Detect which cell encompasses the target text, then output its [X, Y] center coordinate. 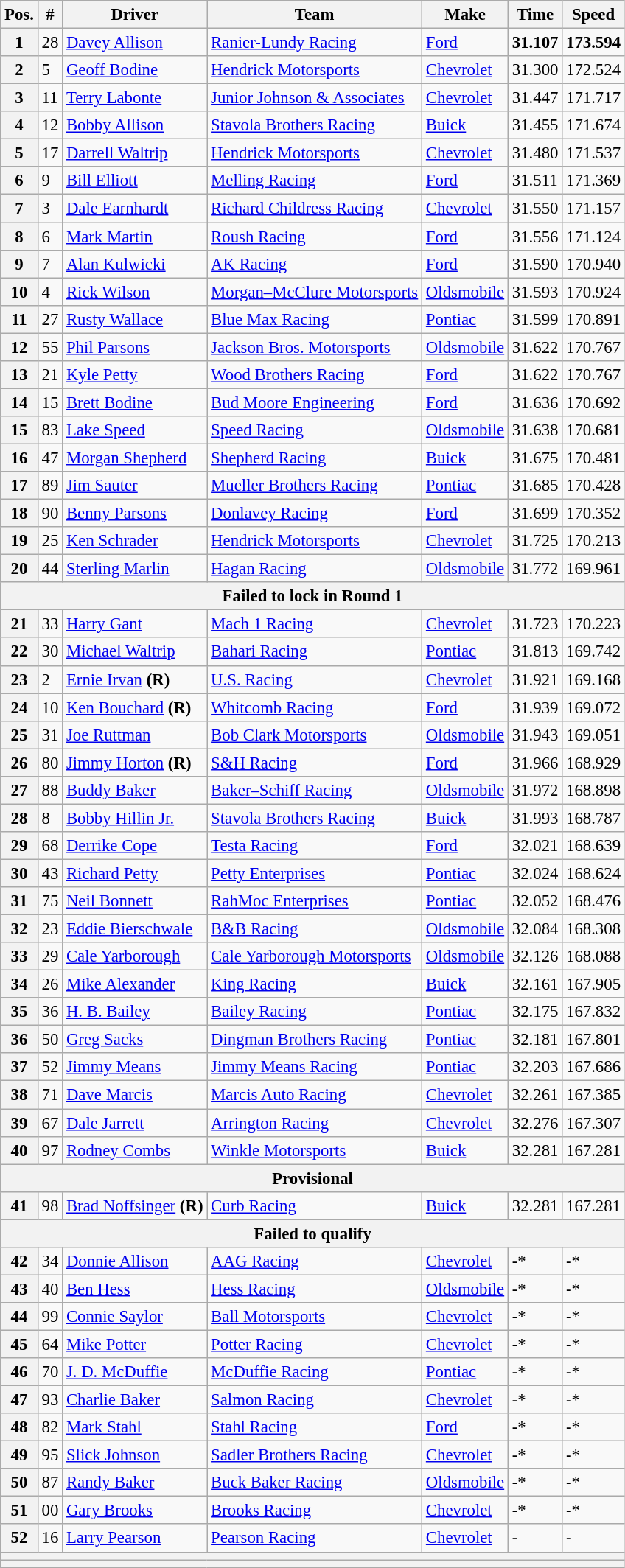
# [50, 15]
Mark Stahl [135, 1427]
Mike Alexander [135, 984]
171.124 [594, 237]
Rick Wilson [135, 292]
51 [19, 1511]
49 [19, 1455]
75 [50, 901]
45 [19, 1344]
Alan Kulwicki [135, 264]
32.052 [535, 901]
170.940 [594, 264]
14 [19, 402]
Jimmy Means [135, 1068]
Pos. [19, 15]
Bahari Racing [315, 652]
Rusty Wallace [135, 319]
83 [50, 430]
167.832 [594, 1012]
170.692 [594, 402]
Joe Ruttman [135, 735]
18 [19, 514]
31.636 [535, 402]
32.203 [535, 1068]
172.524 [594, 70]
171.674 [594, 125]
Petty Enterprises [315, 873]
31.511 [535, 181]
32.126 [535, 956]
Richard Petty [135, 873]
Bill Elliott [135, 181]
Time [535, 15]
Mark Martin [135, 237]
167.307 [594, 1123]
Larry Pearson [135, 1539]
168.929 [594, 763]
87 [50, 1483]
169.072 [594, 707]
Team [315, 15]
31.638 [535, 430]
Harry Gant [135, 624]
Gary Brooks [135, 1511]
Dale Earnhardt [135, 209]
31.813 [535, 652]
Darrell Waltrip [135, 153]
Ken Bouchard (R) [135, 707]
Arrington Racing [315, 1123]
93 [50, 1400]
31.921 [535, 679]
Make [466, 15]
82 [50, 1427]
Donlavey Racing [315, 514]
Mach 1 Racing [315, 624]
32.161 [535, 984]
35 [19, 1012]
Provisional [312, 1178]
McDuffie Racing [315, 1372]
97 [50, 1150]
Bud Moore Engineering [315, 402]
Rodney Combs [135, 1150]
Charlie Baker [135, 1400]
31.723 [535, 624]
Brett Bodine [135, 402]
Davey Allison [135, 43]
King Racing [315, 984]
67 [50, 1123]
168.308 [594, 929]
171.157 [594, 209]
168.088 [594, 956]
173.594 [594, 43]
Curb Racing [315, 1205]
Winkle Motorsports [315, 1150]
Brad Noffsinger (R) [135, 1205]
Richard Childress Racing [315, 209]
169.051 [594, 735]
Eddie Bierschwale [135, 929]
Randy Baker [135, 1483]
Melling Racing [315, 181]
169.168 [594, 679]
Bobby Allison [135, 125]
167.686 [594, 1068]
Salmon Racing [315, 1400]
55 [50, 347]
Jimmy Means Racing [315, 1068]
31.480 [535, 153]
Failed to qualify [312, 1233]
68 [50, 846]
170.924 [594, 292]
Hagan Racing [315, 569]
Slick Johnson [135, 1455]
39 [19, 1123]
Cale Yarborough Motorsports [315, 956]
Dingman Brothers Racing [315, 1040]
31.455 [535, 125]
Speed [594, 15]
32.175 [535, 1012]
13 [19, 375]
31.772 [535, 569]
31.685 [535, 486]
46 [19, 1372]
41 [19, 1205]
31.675 [535, 458]
Baker–Schiff Racing [315, 791]
Testa Racing [315, 846]
RahMoc Enterprises [315, 901]
32.276 [535, 1123]
AAG Racing [315, 1261]
Bobby Hillin Jr. [135, 818]
Ranier-Lundy Racing [315, 43]
Roush Racing [315, 237]
Marcis Auto Racing [315, 1095]
31.447 [535, 98]
32.181 [535, 1040]
Shepherd Racing [315, 458]
24 [19, 707]
169.961 [594, 569]
31.993 [535, 818]
168.624 [594, 873]
Junior Johnson & Associates [315, 98]
80 [50, 763]
170.213 [594, 541]
Ernie Irvan (R) [135, 679]
Derrike Cope [135, 846]
Bailey Racing [315, 1012]
Pearson Racing [315, 1539]
Mueller Brothers Racing [315, 486]
Jimmy Horton (R) [135, 763]
31.939 [535, 707]
31.556 [535, 237]
Mike Potter [135, 1344]
S&H Racing [315, 763]
H. B. Bailey [135, 1012]
168.898 [594, 791]
Ben Hess [135, 1289]
20 [19, 569]
Driver [135, 15]
170.481 [594, 458]
B&B Racing [315, 929]
168.476 [594, 901]
71 [50, 1095]
32 [19, 929]
Morgan Shepherd [135, 458]
32.261 [535, 1095]
167.905 [594, 984]
Wood Brothers Racing [315, 375]
31.699 [535, 514]
42 [19, 1261]
31.593 [535, 292]
Connie Saylor [135, 1317]
31.550 [535, 209]
Speed Racing [315, 430]
Michael Waltrip [135, 652]
Ball Motorsports [315, 1317]
Sterling Marlin [135, 569]
170.681 [594, 430]
90 [50, 514]
Lake Speed [135, 430]
Buddy Baker [135, 791]
Greg Sacks [135, 1040]
171.717 [594, 98]
Failed to lock in Round 1 [312, 596]
88 [50, 791]
Hess Racing [315, 1289]
32.021 [535, 846]
31.599 [535, 319]
38 [19, 1095]
J. D. McDuffie [135, 1372]
Kyle Petty [135, 375]
Potter Racing [315, 1344]
170.891 [594, 319]
Cale Yarborough [135, 956]
Morgan–McClure Motorsports [315, 292]
31.107 [535, 43]
48 [19, 1427]
Benny Parsons [135, 514]
Neil Bonnett [135, 901]
89 [50, 486]
Sadler Brothers Racing [315, 1455]
Brooks Racing [315, 1511]
Whitcomb Racing [315, 707]
Dave Marcis [135, 1095]
98 [50, 1205]
31.300 [535, 70]
168.787 [594, 818]
167.385 [594, 1095]
32.024 [535, 873]
171.537 [594, 153]
32.084 [535, 929]
31.972 [535, 791]
170.223 [594, 624]
170.352 [594, 514]
31.943 [535, 735]
22 [19, 652]
Jackson Bros. Motorsports [315, 347]
Ken Schrader [135, 541]
Terry Labonte [135, 98]
U.S. Racing [315, 679]
95 [50, 1455]
31.966 [535, 763]
Jim Sauter [135, 486]
Phil Parsons [135, 347]
1 [19, 43]
70 [50, 1372]
170.428 [594, 486]
Geoff Bodine [135, 70]
Buck Baker Racing [315, 1483]
99 [50, 1317]
AK Racing [315, 264]
37 [19, 1068]
Stahl Racing [315, 1427]
169.742 [594, 652]
19 [19, 541]
64 [50, 1344]
00 [50, 1511]
Dale Jarrett [135, 1123]
31.590 [535, 264]
171.369 [594, 181]
Donnie Allison [135, 1261]
31.725 [535, 541]
167.801 [594, 1040]
168.639 [594, 846]
Bob Clark Motorsports [315, 735]
Blue Max Racing [315, 319]
